Search for the cell housing the specified text and yield its [X, Y] center coordinate. 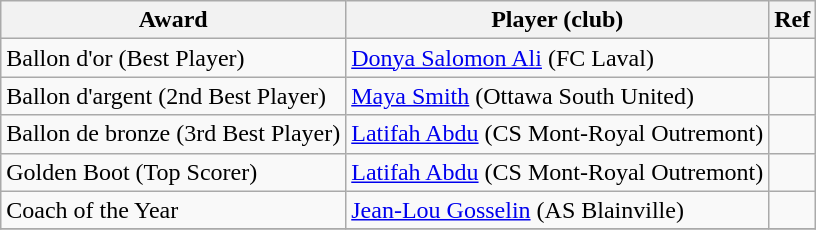
Maya Smith (Ottawa South United) [558, 96]
Golden Boot (Top Scorer) [174, 172]
Donya Salomon Ali (FC Laval) [558, 58]
Player (club) [558, 20]
Ballon d'argent (2nd Best Player) [174, 96]
Coach of the Year [174, 210]
Jean-Lou Gosselin (AS Blainville) [558, 210]
Ref [792, 20]
Award [174, 20]
Ballon d'or (Best Player) [174, 58]
Ballon de bronze (3rd Best Player) [174, 134]
